For the text-containing cell, return its midpoint in [x, y] coordinate format. 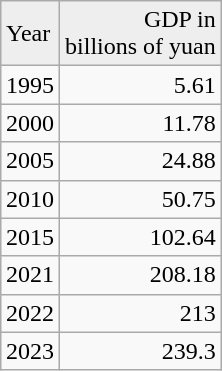
24.88 [141, 161]
50.75 [141, 199]
208.18 [141, 275]
2021 [30, 275]
2005 [30, 161]
2022 [30, 313]
2010 [30, 199]
11.78 [141, 123]
1995 [30, 85]
239.3 [141, 351]
GDP inbillions of yuan [141, 34]
213 [141, 313]
2000 [30, 123]
2015 [30, 237]
Year [30, 34]
5.61 [141, 85]
102.64 [141, 237]
2023 [30, 351]
